Detect which cell encompasses the target text, then output its [X, Y] center coordinate. 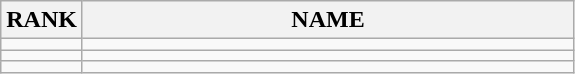
NAME [328, 20]
RANK [42, 20]
